Find where the given text appears and provide that cell's center as (x, y) coordinate. 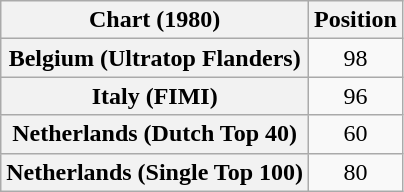
Italy (FIMI) (155, 96)
96 (356, 96)
98 (356, 58)
60 (356, 134)
Belgium (Ultratop Flanders) (155, 58)
Chart (1980) (155, 20)
80 (356, 172)
Netherlands (Dutch Top 40) (155, 134)
Netherlands (Single Top 100) (155, 172)
Position (356, 20)
